Extract the (X, Y) coordinate from the center of the cell holding the provided text.  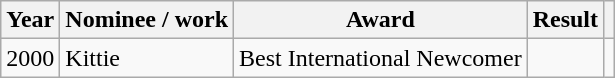
Kittie (147, 58)
Nominee / work (147, 20)
Award (381, 20)
Best International Newcomer (381, 58)
Result (565, 20)
2000 (30, 58)
Year (30, 20)
